Detect which cell encompasses the target text, then output its [X, Y] center coordinate. 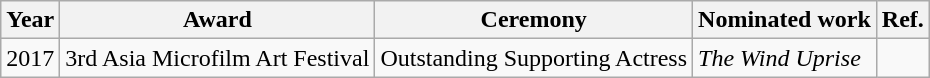
Award [218, 20]
Nominated work [785, 20]
Ref. [902, 20]
Outstanding Supporting Actress [534, 58]
Ceremony [534, 20]
3rd Asia Microfilm Art Festival [218, 58]
The Wind Uprise [785, 58]
2017 [30, 58]
Year [30, 20]
